Output the (x, y) coordinate of the center of the cell containing the given text.  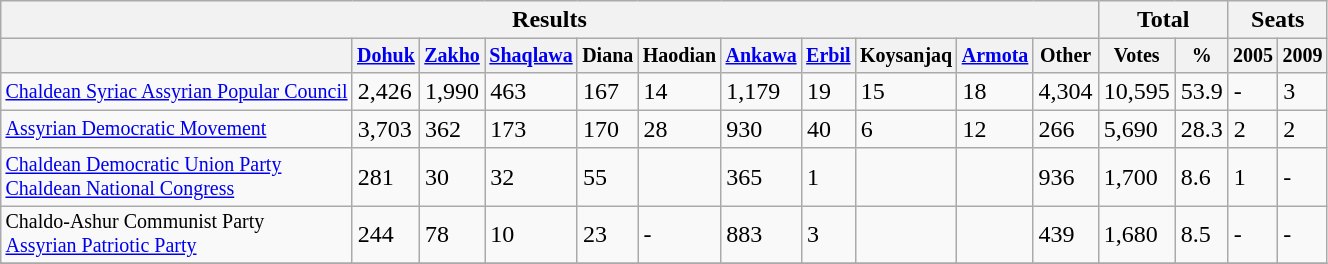
Koysanjaq (906, 56)
2005 (1252, 56)
Total (1163, 20)
883 (762, 234)
55 (608, 176)
4,304 (1066, 91)
170 (608, 129)
463 (532, 91)
10 (532, 234)
14 (680, 91)
3,703 (386, 129)
Chaldean Syriac Assyrian Popular Council (177, 91)
5,690 (1136, 129)
78 (452, 234)
6 (906, 129)
% (1202, 56)
2009 (1302, 56)
40 (828, 129)
439 (1066, 234)
8.5 (1202, 234)
Shaqlawa (532, 56)
281 (386, 176)
Dohuk (386, 56)
Chaldean Democratic Union PartyChaldean National Congress (177, 176)
Diana (608, 56)
Erbil (828, 56)
Haodian (680, 56)
1,990 (452, 91)
8.6 (1202, 176)
Ankawa (762, 56)
266 (1066, 129)
167 (608, 91)
28 (680, 129)
10,595 (1136, 91)
1,700 (1136, 176)
365 (762, 176)
Assyrian Democratic Movement (177, 129)
Zakho (452, 56)
1,179 (762, 91)
18 (995, 91)
Other (1066, 56)
30 (452, 176)
53.9 (1202, 91)
19 (828, 91)
Results (550, 20)
Armota (995, 56)
Seats (1278, 20)
28.3 (1202, 129)
362 (452, 129)
1,680 (1136, 234)
Votes (1136, 56)
936 (1066, 176)
244 (386, 234)
2,426 (386, 91)
173 (532, 129)
Chaldo-Ashur Communist PartyAssyrian Patriotic Party (177, 234)
15 (906, 91)
12 (995, 129)
930 (762, 129)
23 (608, 234)
32 (532, 176)
